Determine the [X, Y] coordinate at the center of the cell enclosing the given text.  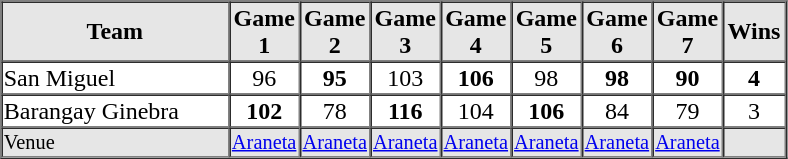
79 [688, 110]
Game 5 [546, 32]
Venue [115, 143]
116 [406, 110]
104 [476, 110]
Team [115, 32]
96 [264, 78]
3 [754, 110]
84 [618, 110]
San Miguel [115, 78]
103 [406, 78]
Barangay Ginebra [115, 110]
Game 3 [406, 32]
102 [264, 110]
78 [334, 110]
Game 6 [618, 32]
4 [754, 78]
Game 4 [476, 32]
95 [334, 78]
Game 1 [264, 32]
Game 7 [688, 32]
Wins [754, 32]
Game 2 [334, 32]
90 [688, 78]
